Detect which cell encompasses the target text, then output its [X, Y] center coordinate. 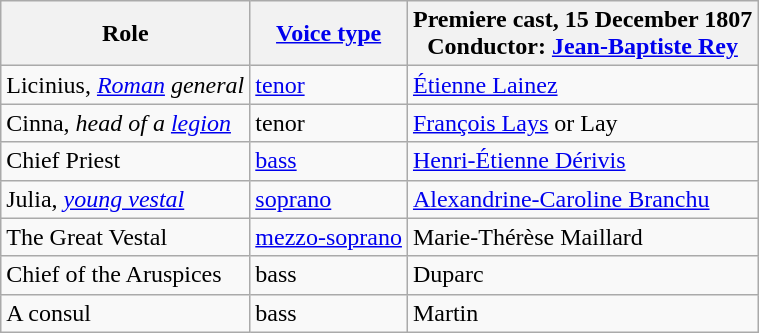
François Lays or Lay [582, 123]
Marie-Thérèse Maillard [582, 237]
Chief Priest [126, 161]
Henri-Étienne Dérivis [582, 161]
Voice type [329, 34]
Alexandrine-Caroline Branchu [582, 199]
Julia, young vestal [126, 199]
The Great Vestal [126, 237]
Martin [582, 313]
Duparc [582, 275]
A consul [126, 313]
Premiere cast, 15 December 1807Conductor: Jean-Baptiste Rey [582, 34]
mezzo-soprano [329, 237]
Chief of the Aruspices [126, 275]
soprano [329, 199]
Étienne Lainez [582, 85]
Role [126, 34]
Cinna, head of a legion [126, 123]
Licinius, Roman general [126, 85]
